From the cell containing the given text, extract its center point as [X, Y] coordinate. 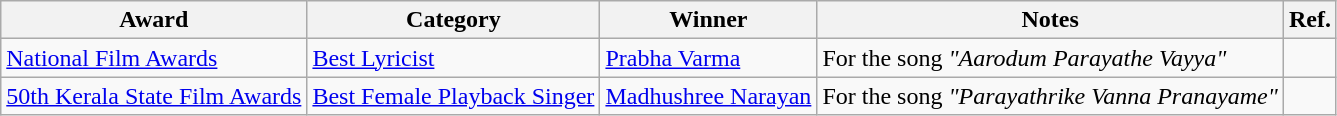
Category [454, 20]
Madhushree Narayan [708, 96]
Ref. [1310, 20]
Notes [1050, 20]
Best Female Playback Singer [454, 96]
50th Kerala State Film Awards [154, 96]
Winner [708, 20]
For the song "Parayathrike Vanna Pranayame" [1050, 96]
National Film Awards [154, 58]
For the song "Aarodum Parayathe Vayya" [1050, 58]
Prabha Varma [708, 58]
Best Lyricist [454, 58]
Award [154, 20]
